Identify which cell holds the provided text, then report its (X, Y) central coordinate. 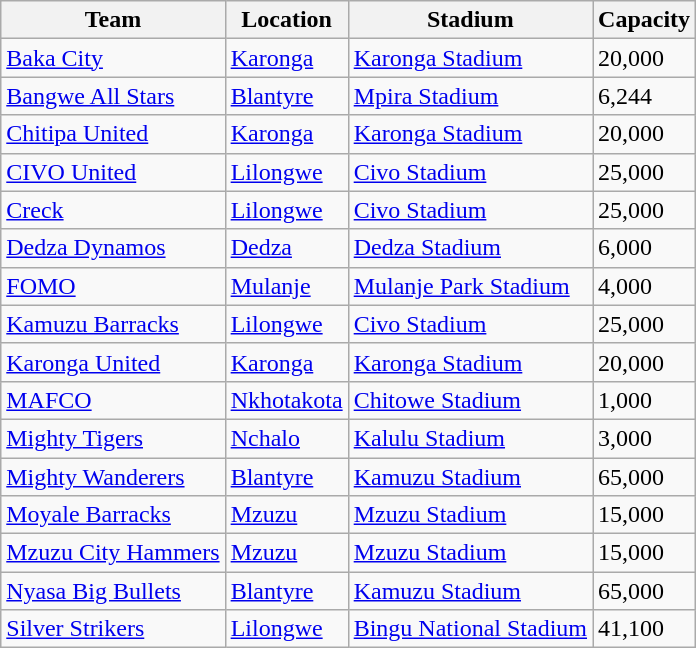
Creck (113, 210)
Kalulu Stadium (470, 438)
Stadium (470, 20)
Dedza Stadium (470, 248)
Bangwe All Stars (113, 96)
3,000 (644, 438)
Location (286, 20)
6,000 (644, 248)
4,000 (644, 286)
FOMO (113, 286)
Karonga United (113, 362)
41,100 (644, 629)
Nyasa Big Bullets (113, 591)
Moyale Barracks (113, 515)
Mulanje Park Stadium (470, 286)
Capacity (644, 20)
Kamuzu Barracks (113, 324)
Silver Strikers (113, 629)
Mighty Wanderers (113, 477)
Nkhotakota (286, 400)
Bingu National Stadium (470, 629)
Mulanje (286, 286)
1,000 (644, 400)
Nchalo (286, 438)
Dedza Dynamos (113, 248)
MAFCO (113, 400)
Dedza (286, 248)
Chitowe Stadium (470, 400)
Mzuzu City Hammers (113, 553)
6,244 (644, 96)
Chitipa United (113, 134)
Mighty Tigers (113, 438)
CIVO United (113, 172)
Mpira Stadium (470, 96)
Baka City (113, 58)
Team (113, 20)
